Scan for the cell matching the given text and deliver its [X, Y] coordinate at center. 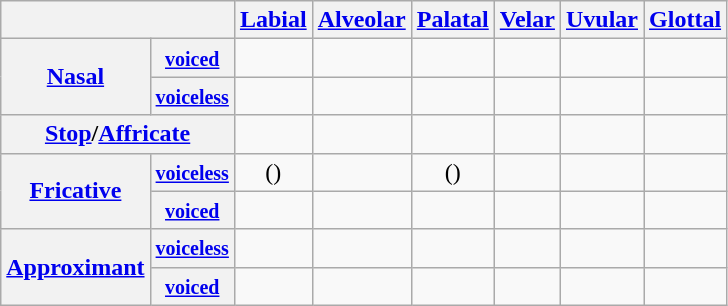
Approximant [76, 267]
Uvular [602, 20]
Fricative [76, 191]
Glottal [686, 20]
Nasal [76, 77]
Stop/Affricate [118, 134]
Velar [527, 20]
Palatal [452, 20]
Alveolar [362, 20]
Labial [273, 20]
